Extract the [X, Y] coordinate from the center of the cell holding the provided text.  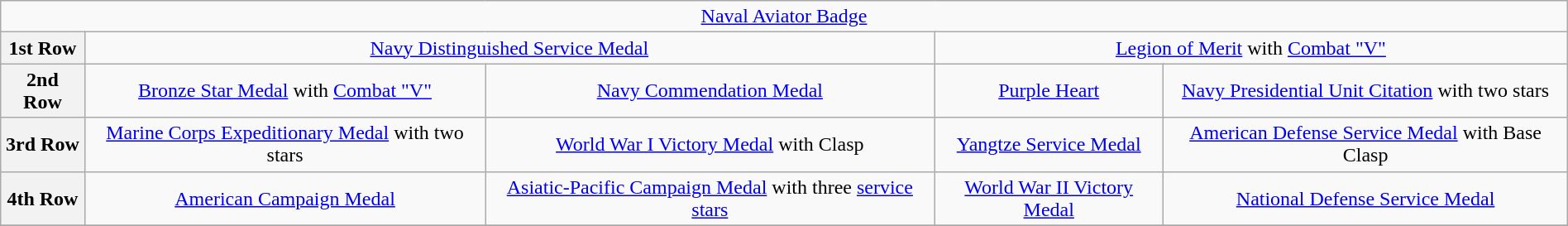
2nd Row [43, 91]
World War I Victory Medal with Clasp [710, 144]
American Defense Service Medal with Base Clasp [1365, 144]
Marine Corps Expeditionary Medal with two stars [284, 144]
Navy Distinguished Service Medal [509, 48]
American Campaign Medal [284, 199]
Bronze Star Medal with Combat "V" [284, 91]
Navy Commendation Medal [710, 91]
1st Row [43, 48]
Yangtze Service Medal [1049, 144]
Asiatic-Pacific Campaign Medal with three service stars [710, 199]
Naval Aviator Badge [784, 17]
4th Row [43, 199]
Navy Presidential Unit Citation with two stars [1365, 91]
National Defense Service Medal [1365, 199]
Purple Heart [1049, 91]
World War II Victory Medal [1049, 199]
Legion of Merit with Combat "V" [1251, 48]
3rd Row [43, 144]
